Identify which cell holds the provided text, then report its [x, y] central coordinate. 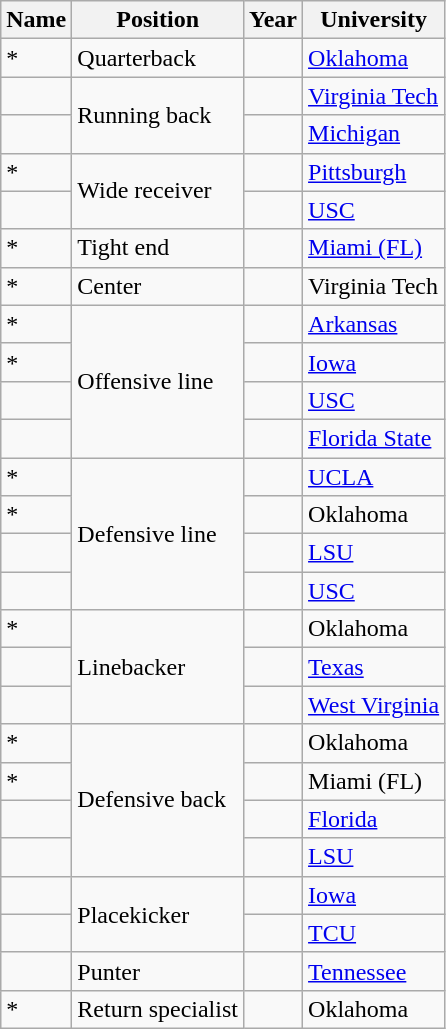
Quarterback [158, 58]
Center [158, 286]
Tight end [158, 248]
Name [36, 20]
Defensive line [158, 534]
Placekicker [158, 914]
Arkansas [374, 324]
Michigan [374, 134]
Punter [158, 971]
UCLA [374, 477]
Texas [374, 667]
University [374, 20]
Year [272, 20]
Return specialist [158, 1009]
Offensive line [158, 381]
Florida [374, 819]
Position [158, 20]
Florida State [374, 438]
Running back [158, 115]
Pittsburgh [374, 172]
Linebacker [158, 667]
Tennessee [374, 971]
West Virginia [374, 705]
Defensive back [158, 800]
TCU [374, 933]
Wide receiver [158, 191]
